From the cell containing the given text, extract its center point as [x, y] coordinate. 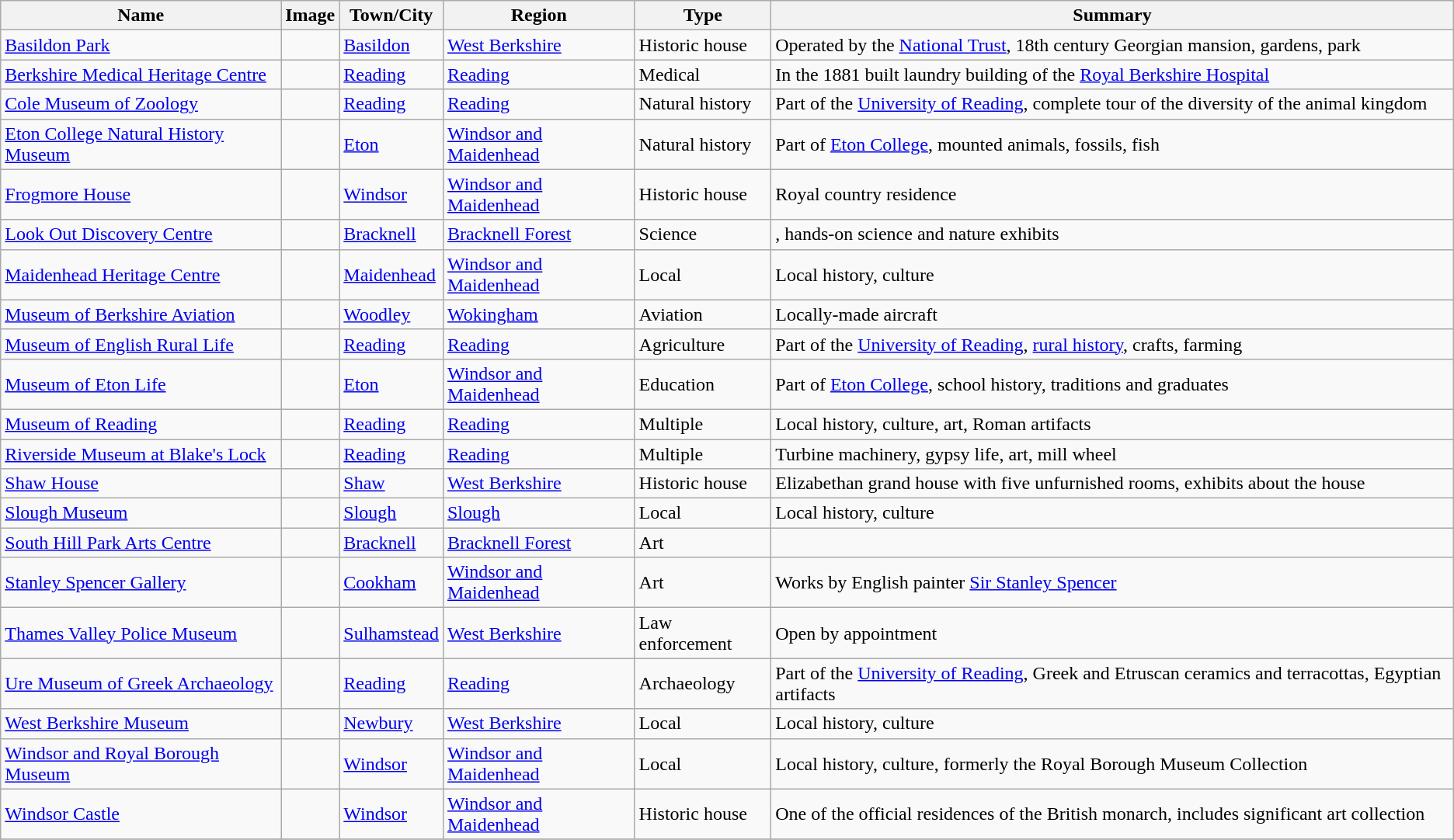
Ure Museum of Greek Archaeology [141, 683]
Works by English painter Sir Stanley Spencer [1112, 582]
Frogmore House [141, 194]
Eton College Natural History Museum [141, 144]
Operated by the National Trust, 18th century Georgian mansion, gardens, park [1112, 45]
Look Out Discovery Centre [141, 234]
Archaeology [703, 683]
Maidenhead Heritage Centre [141, 275]
Town/City [391, 16]
Stanley Spencer Gallery [141, 582]
Open by appointment [1112, 633]
Medical [703, 75]
, hands-on science and nature exhibits [1112, 234]
Name [141, 16]
Type [703, 16]
Royal country residence [1112, 194]
Museum of English Rural Life [141, 344]
Museum of Berkshire Aviation [141, 314]
Part of Eton College, school history, traditions and graduates [1112, 384]
Museum of Reading [141, 424]
Local history, culture, art, Roman artifacts [1112, 424]
Basildon [391, 45]
Summary [1112, 16]
Woodley [391, 314]
In the 1881 built laundry building of the Royal Berkshire Hospital [1112, 75]
South Hill Park Arts Centre [141, 543]
Education [703, 384]
Local history, culture, formerly the Royal Borough Museum Collection [1112, 764]
Maidenhead [391, 275]
Region [539, 16]
Part of the University of Reading, rural history, crafts, farming [1112, 344]
Shaw House [141, 484]
Science [703, 234]
Part of the University of Reading, Greek and Etruscan ceramics and terracottas, Egyptian artifacts [1112, 683]
One of the official residences of the British monarch, includes significant art collection [1112, 814]
Image [311, 16]
Basildon Park [141, 45]
Shaw [391, 484]
Law enforcement [703, 633]
Agriculture [703, 344]
Windsor and Royal Borough Museum [141, 764]
Thames Valley Police Museum [141, 633]
Newbury [391, 724]
Part of Eton College, mounted animals, fossils, fish [1112, 144]
Windsor Castle [141, 814]
Aviation [703, 314]
Turbine machinery, gypsy life, art, mill wheel [1112, 454]
Part of the University of Reading, complete tour of the diversity of the animal kingdom [1112, 104]
West Berkshire Museum [141, 724]
Wokingham [539, 314]
Locally-made aircraft [1112, 314]
Cookham [391, 582]
Slough Museum [141, 513]
Museum of Eton Life [141, 384]
Elizabethan grand house with five unfurnished rooms, exhibits about the house [1112, 484]
Berkshire Medical Heritage Centre [141, 75]
Cole Museum of Zoology [141, 104]
Riverside Museum at Blake's Lock [141, 454]
Sulhamstead [391, 633]
